For the text-containing cell, return its midpoint in (x, y) coordinate format. 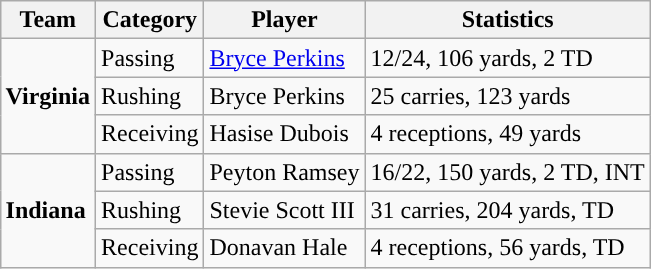
Peyton Ramsey (284, 172)
31 carries, 204 yards, TD (508, 210)
Indiana (48, 210)
Statistics (508, 20)
4 receptions, 56 yards, TD (508, 248)
Stevie Scott III (284, 210)
Category (150, 20)
4 receptions, 49 yards (508, 134)
Donavan Hale (284, 248)
Team (48, 20)
16/22, 150 yards, 2 TD, INT (508, 172)
Player (284, 20)
Virginia (48, 96)
25 carries, 123 yards (508, 96)
12/24, 106 yards, 2 TD (508, 58)
Hasise Dubois (284, 134)
